Identify which cell holds the provided text, then report its [x, y] central coordinate. 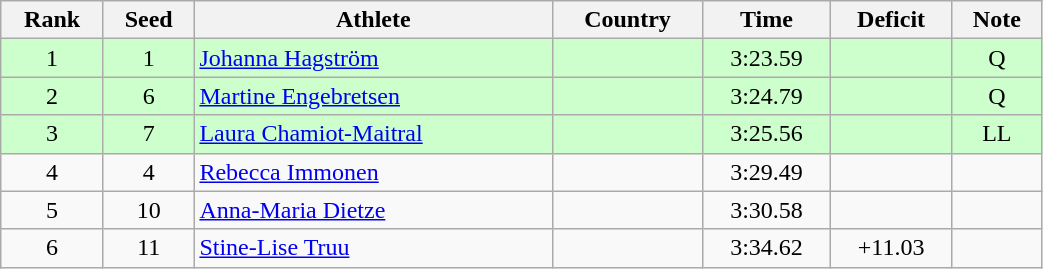
Time [766, 20]
2 [52, 96]
Note [997, 20]
7 [148, 134]
3 [52, 134]
Stine-Lise Truu [374, 248]
3:30.58 [766, 210]
Anna-Maria Dietze [374, 210]
Martine Engebretsen [374, 96]
11 [148, 248]
+11.03 [892, 248]
3:24.79 [766, 96]
Athlete [374, 20]
3:25.56 [766, 134]
10 [148, 210]
5 [52, 210]
Johanna Hagström [374, 58]
Laura Chamiot-Maitral [374, 134]
Rebecca Immonen [374, 172]
3:34.62 [766, 248]
Country [628, 20]
LL [997, 134]
3:29.49 [766, 172]
Rank [52, 20]
3:23.59 [766, 58]
Deficit [892, 20]
Seed [148, 20]
